For the text-containing cell, return its midpoint in [X, Y] coordinate format. 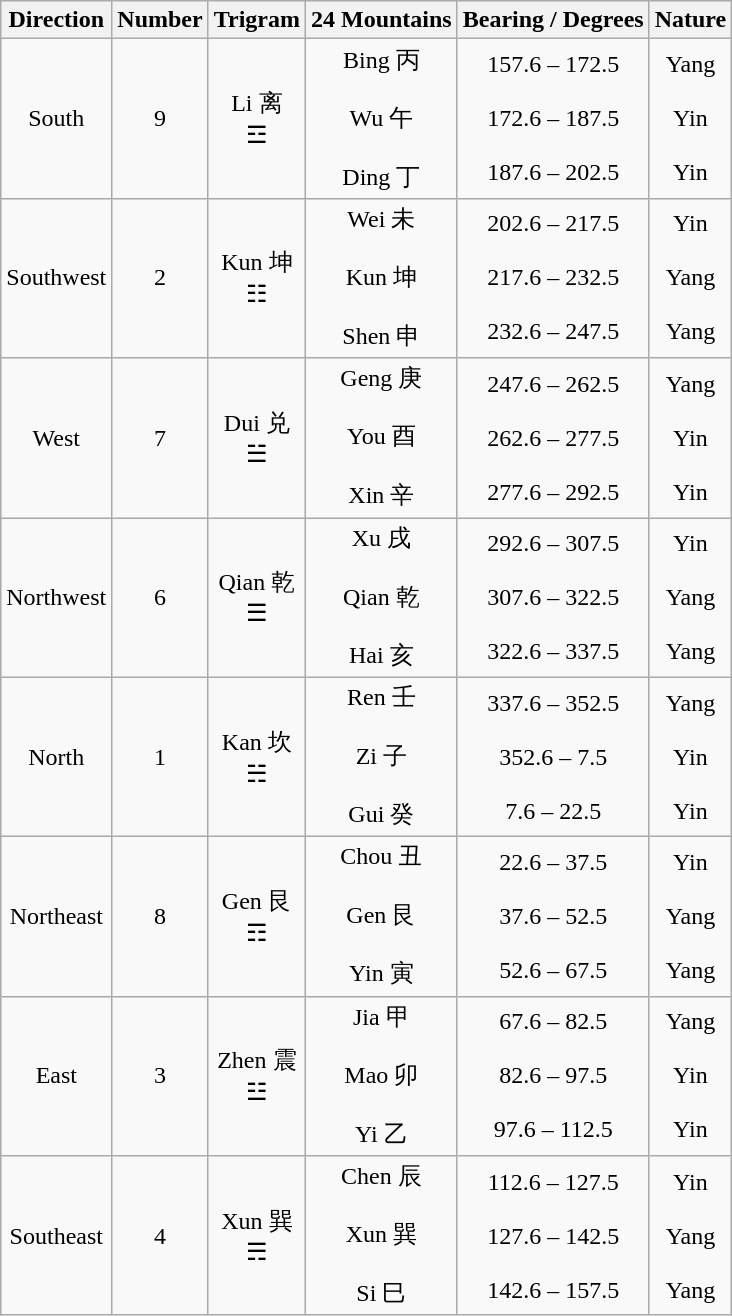
7 [160, 438]
157.6 – 172.5172.6 – 187.5187.6 – 202.5 [553, 119]
Chen 辰Xun 巽Si 巳 [381, 1236]
Northeast [56, 917]
4 [160, 1236]
Gen 艮☶ [256, 917]
3 [160, 1076]
202.6 – 217.5217.6 – 232.5232.6 – 247.5 [553, 278]
6 [160, 598]
112.6 – 127.5127.6 – 142.5142.6 – 157.5 [553, 1236]
Ren 壬Zi 子Gui 癸 [381, 757]
1 [160, 757]
292.6 – 307.5307.6 – 322.5322.6 – 337.5 [553, 598]
Kun 坤 ☷ [256, 278]
Qian 乾☰ [256, 598]
West [56, 438]
24 Mountains [381, 20]
East [56, 1076]
9 [160, 119]
Geng 庚You 酉Xin 辛 [381, 438]
337.6 – 352.5352.6 – 7.57.6 – 22.5 [553, 757]
Bearing / Degrees [553, 20]
Nature [690, 20]
Chou 丑Gen 艮Yin 寅 [381, 917]
247.6 – 262.5262.6 – 277.5277.6 – 292.5 [553, 438]
Li 离 ☲ [256, 119]
Trigram [256, 20]
22.6 – 37.537.6 – 52.552.6 – 67.5 [553, 917]
Xun 巽☴ [256, 1236]
Northwest [56, 598]
South [56, 119]
8 [160, 917]
Jia 甲Mao 卯Yi 乙 [381, 1076]
67.6 – 82.582.6 – 97.597.6 – 112.5 [553, 1076]
Direction [56, 20]
Number [160, 20]
Xu 戌Qian 乾Hai 亥 [381, 598]
Wei 未Kun 坤Shen 申 [381, 278]
Southwest [56, 278]
Bing 丙Wu 午Ding 丁 [381, 119]
Southeast [56, 1236]
North [56, 757]
Kan 坎☵ [256, 757]
Zhen 震☳ [256, 1076]
Dui 兑 ☱ [256, 438]
2 [160, 278]
